Return (x, y) of the center of cell containing provided text 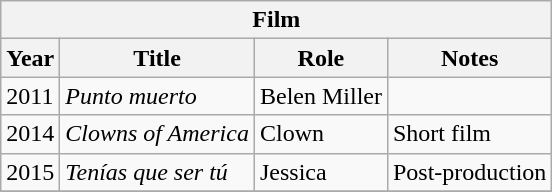
Post-production (469, 172)
Year (30, 58)
Clown (320, 134)
Jessica (320, 172)
Clowns of America (158, 134)
Belen Miller (320, 96)
2015 (30, 172)
Title (158, 58)
2011 (30, 96)
Film (276, 20)
Role (320, 58)
Punto muerto (158, 96)
2014 (30, 134)
Notes (469, 58)
Short film (469, 134)
Tenías que ser tú (158, 172)
